Find where the given text appears and provide that cell's center as (x, y) coordinate. 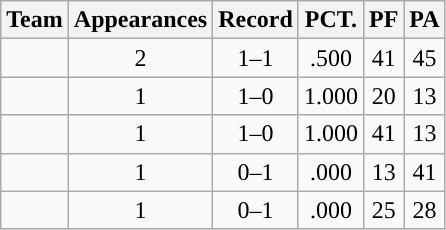
Appearances (140, 20)
45 (424, 58)
25 (383, 210)
PA (424, 20)
28 (424, 210)
Team (35, 20)
2 (140, 58)
PCT. (330, 20)
PF (383, 20)
20 (383, 96)
1–1 (256, 58)
.500 (330, 58)
Record (256, 20)
